Detect which cell encompasses the target text, then output its [X, Y] center coordinate. 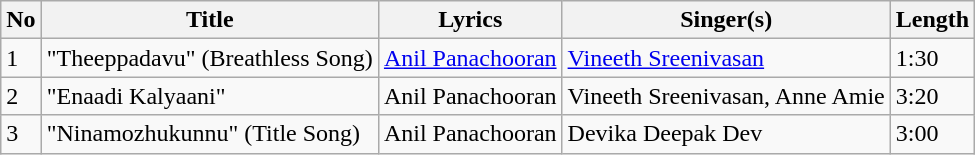
Devika Deepak Dev [726, 134]
2 [21, 96]
Vineeth Sreenivasan, Anne Amie [726, 96]
1:30 [932, 58]
"Ninamozhukunnu" (Title Song) [210, 134]
3 [21, 134]
Vineeth Sreenivasan [726, 58]
3:00 [932, 134]
"Theeppadavu" (Breathless Song) [210, 58]
Lyrics [470, 20]
1 [21, 58]
No [21, 20]
3:20 [932, 96]
Title [210, 20]
"Enaadi Kalyaani" [210, 96]
Singer(s) [726, 20]
Length [932, 20]
